Output the [X, Y] coordinate of the center of the cell containing the given text.  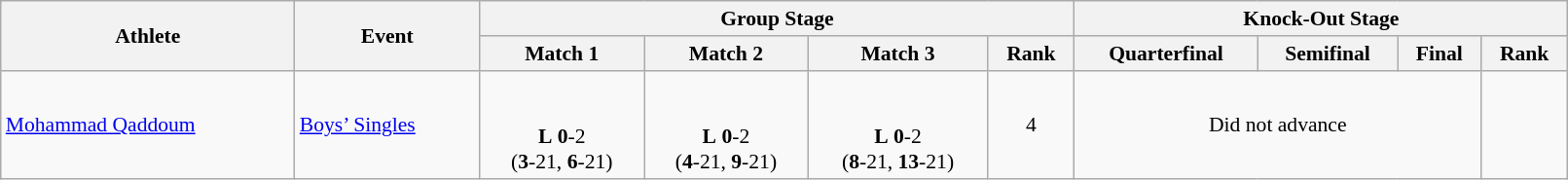
Match 1 [563, 54]
Match 2 [726, 54]
Quarterfinal [1166, 54]
Event [387, 35]
Boys’ Singles [387, 125]
4 [1032, 125]
Semifinal [1328, 54]
L 0-2 (3-21, 6-21) [563, 125]
L 0-2 (8-21, 13-21) [897, 125]
Mohammad Qaddoum [148, 125]
Group Stage [777, 18]
Athlete [148, 35]
Match 3 [897, 54]
L 0-2 (4-21, 9-21) [726, 125]
Knock-Out Stage [1322, 18]
Did not advance [1278, 125]
Final [1440, 54]
